Return (X, Y) of the center of cell containing provided text 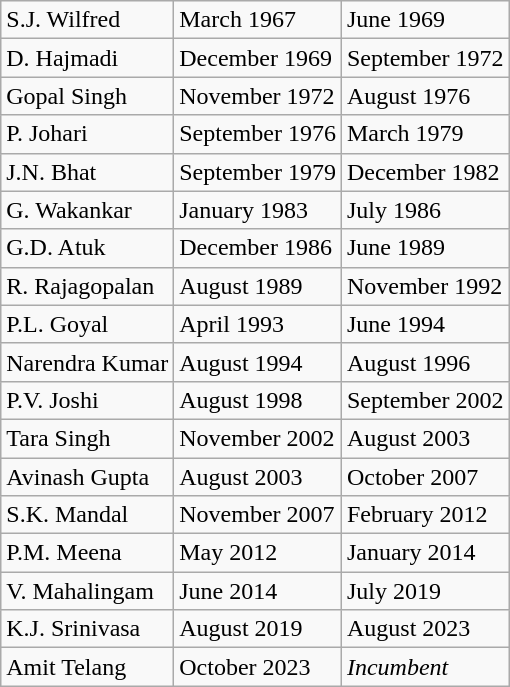
September 1972 (425, 58)
November 2007 (258, 515)
Narendra Kumar (88, 362)
August 1998 (258, 400)
August 2023 (425, 629)
December 1986 (258, 248)
September 1979 (258, 172)
December 1982 (425, 172)
October 2007 (425, 477)
Gopal Singh (88, 96)
R. Rajagopalan (88, 286)
March 1967 (258, 20)
April 1993 (258, 324)
August 2019 (258, 629)
S.K. Mandal (88, 515)
August 1976 (425, 96)
V. Mahalingam (88, 591)
July 2019 (425, 591)
October 2023 (258, 667)
May 2012 (258, 553)
January 2014 (425, 553)
P.M. Meena (88, 553)
August 1994 (258, 362)
September 1976 (258, 134)
J.N. Bhat (88, 172)
Amit Telang (88, 667)
July 1986 (425, 210)
June 1989 (425, 248)
June 1969 (425, 20)
G. Wakankar (88, 210)
November 2002 (258, 438)
Incumbent (425, 667)
January 1983 (258, 210)
June 1994 (425, 324)
December 1969 (258, 58)
Tara Singh (88, 438)
August 1996 (425, 362)
November 1992 (425, 286)
K.J. Srinivasa (88, 629)
P. Johari (88, 134)
S.J. Wilfred (88, 20)
August 1989 (258, 286)
June 2014 (258, 591)
D. Hajmadi (88, 58)
G.D. Atuk (88, 248)
November 1972 (258, 96)
September 2002 (425, 400)
Avinash Gupta (88, 477)
March 1979 (425, 134)
P.V. Joshi (88, 400)
P.L. Goyal (88, 324)
February 2012 (425, 515)
